For the text-containing cell, return its midpoint in (X, Y) coordinate format. 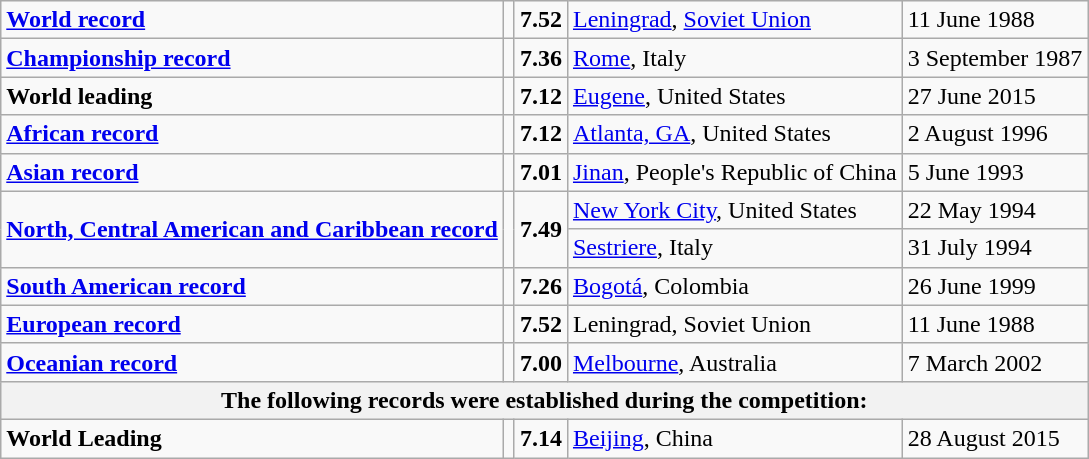
Championship record (252, 58)
Asian record (252, 172)
World Leading (252, 438)
European record (252, 324)
African record (252, 134)
Rome, Italy (734, 58)
Eugene, United States (734, 96)
New York City, United States (734, 210)
Jinan, People's Republic of China (734, 172)
World record (252, 20)
7.26 (540, 286)
Oceanian record (252, 362)
7.14 (540, 438)
Beijing, China (734, 438)
2 August 1996 (995, 134)
Bogotá, Colombia (734, 286)
7.01 (540, 172)
26 June 1999 (995, 286)
7.00 (540, 362)
7.36 (540, 58)
22 May 1994 (995, 210)
31 July 1994 (995, 248)
South American record (252, 286)
North, Central American and Caribbean record (252, 229)
World leading (252, 96)
7 March 2002 (995, 362)
5 June 1993 (995, 172)
27 June 2015 (995, 96)
The following records were established during the competition: (544, 400)
3 September 1987 (995, 58)
28 August 2015 (995, 438)
Atlanta, GA, United States (734, 134)
7.49 (540, 229)
Melbourne, Australia (734, 362)
Sestriere, Italy (734, 248)
